Output the [X, Y] coordinate of the center of the cell containing the given text.  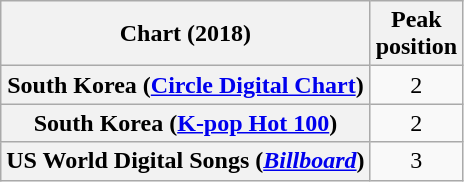
Peakposition [416, 34]
US World Digital Songs (Billboard) [186, 161]
3 [416, 161]
South Korea (Circle Digital Chart) [186, 85]
Chart (2018) [186, 34]
South Korea (K-pop Hot 100) [186, 123]
